Scan for the cell matching the given text and deliver its [x, y] coordinate at center. 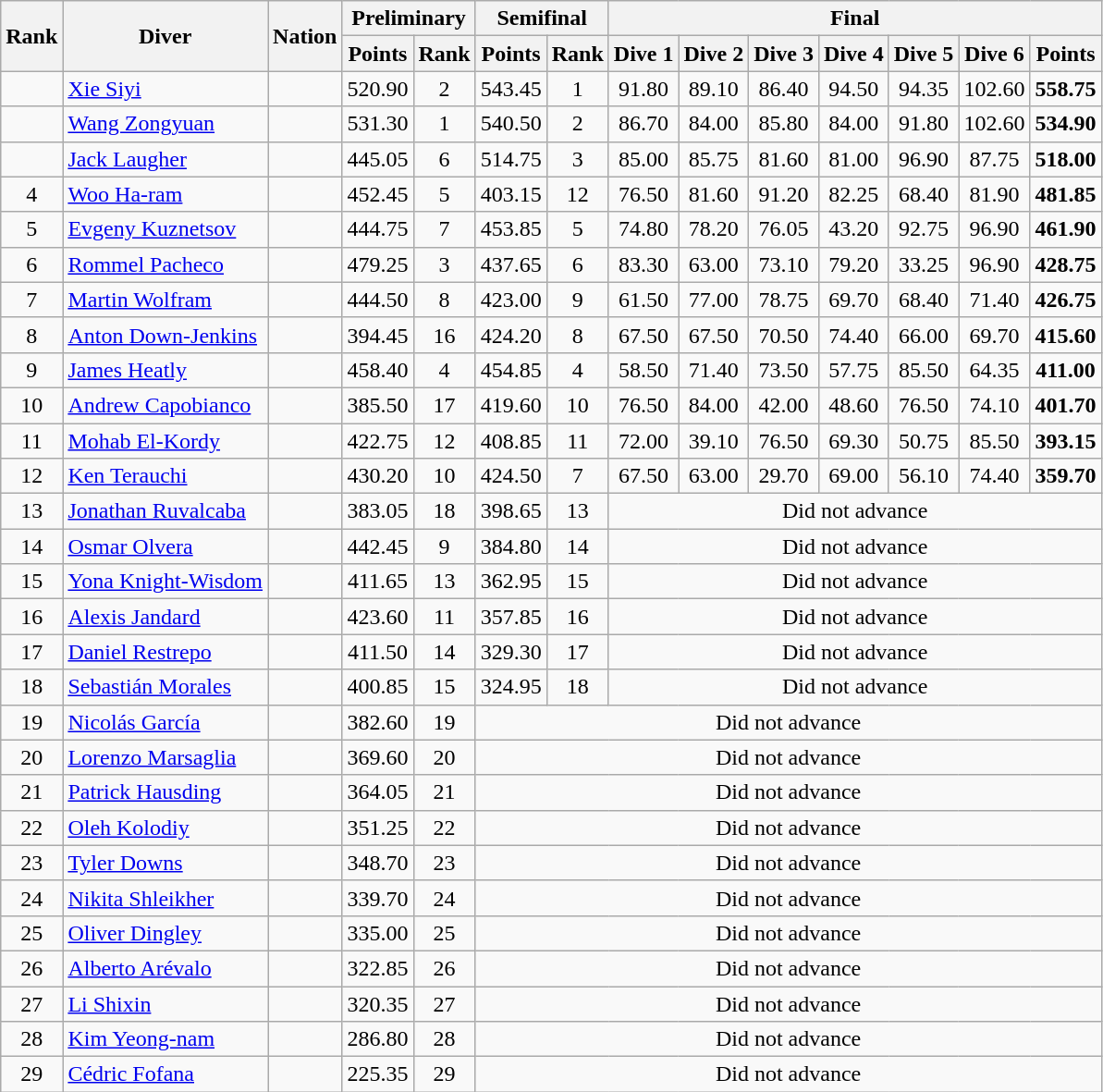
69.30 [853, 441]
394.45 [377, 335]
383.05 [377, 511]
543.45 [510, 89]
411.65 [377, 582]
454.85 [510, 370]
Yona Knight-Wisdom [165, 582]
Jonathan Ruvalcaba [165, 511]
428.75 [1065, 264]
514.75 [510, 159]
Nicolás García [165, 722]
81.90 [995, 194]
43.20 [853, 229]
Oliver Dingley [165, 933]
92.75 [924, 229]
481.85 [1065, 194]
411.00 [1065, 370]
78.75 [784, 300]
86.70 [643, 124]
33.25 [924, 264]
324.95 [510, 687]
73.10 [784, 264]
424.50 [510, 476]
Dive 3 [784, 54]
83.30 [643, 264]
348.70 [377, 863]
Preliminary [409, 18]
322.85 [377, 968]
382.60 [377, 722]
39.10 [714, 441]
64.35 [995, 370]
Dive 1 [643, 54]
461.90 [1065, 229]
48.60 [853, 405]
403.15 [510, 194]
225.35 [377, 1074]
57.75 [853, 370]
384.80 [510, 546]
61.50 [643, 300]
78.20 [714, 229]
82.25 [853, 194]
89.10 [714, 89]
Rommel Pacheco [165, 264]
66.00 [924, 335]
73.50 [784, 370]
437.65 [510, 264]
445.05 [377, 159]
58.50 [643, 370]
74.80 [643, 229]
479.25 [377, 264]
87.75 [995, 159]
Dive 6 [995, 54]
79.20 [853, 264]
81.00 [853, 159]
James Heatly [165, 370]
94.50 [853, 89]
94.35 [924, 89]
458.40 [377, 370]
Oleh Kolodiy [165, 828]
Sebastián Morales [165, 687]
Wang Zongyuan [165, 124]
419.60 [510, 405]
Tyler Downs [165, 863]
424.20 [510, 335]
Cédric Fofana [165, 1074]
77.00 [714, 300]
Semifinal [542, 18]
401.70 [1065, 405]
452.45 [377, 194]
72.00 [643, 441]
Li Shixin [165, 1003]
534.90 [1065, 124]
453.85 [510, 229]
50.75 [924, 441]
Dive 2 [714, 54]
29.70 [784, 476]
Alberto Arévalo [165, 968]
426.75 [1065, 300]
85.00 [643, 159]
85.75 [714, 159]
42.00 [784, 405]
Dive 4 [853, 54]
423.60 [377, 617]
Xie Siyi [165, 89]
400.85 [377, 687]
Jack Laugher [165, 159]
540.50 [510, 124]
Osmar Olvera [165, 546]
Diver [165, 36]
Kim Yeong-nam [165, 1039]
415.60 [1065, 335]
411.50 [377, 652]
339.70 [377, 898]
Andrew Capobianco [165, 405]
558.75 [1065, 89]
286.80 [377, 1039]
Nation [305, 36]
423.00 [510, 300]
351.25 [377, 828]
Nikita Shleikher [165, 898]
430.20 [377, 476]
86.40 [784, 89]
320.35 [377, 1003]
Alexis Jandard [165, 617]
531.30 [377, 124]
Daniel Restrepo [165, 652]
385.50 [377, 405]
Dive 5 [924, 54]
364.05 [377, 792]
85.80 [784, 124]
520.90 [377, 89]
444.75 [377, 229]
329.30 [510, 652]
70.50 [784, 335]
335.00 [377, 933]
Martin Wolfram [165, 300]
518.00 [1065, 159]
91.20 [784, 194]
444.50 [377, 300]
Patrick Hausding [165, 792]
Evgeny Kuznetsov [165, 229]
56.10 [924, 476]
76.05 [784, 229]
Mohab El-Kordy [165, 441]
398.65 [510, 511]
Anton Down-Jenkins [165, 335]
Woo Ha-ram [165, 194]
74.10 [995, 405]
442.45 [377, 546]
408.85 [510, 441]
393.15 [1065, 441]
369.60 [377, 757]
Ken Terauchi [165, 476]
422.75 [377, 441]
Final [854, 18]
69.00 [853, 476]
357.85 [510, 617]
362.95 [510, 582]
Lorenzo Marsaglia [165, 757]
359.70 [1065, 476]
